Identify which cell holds the provided text, then report its [x, y] central coordinate. 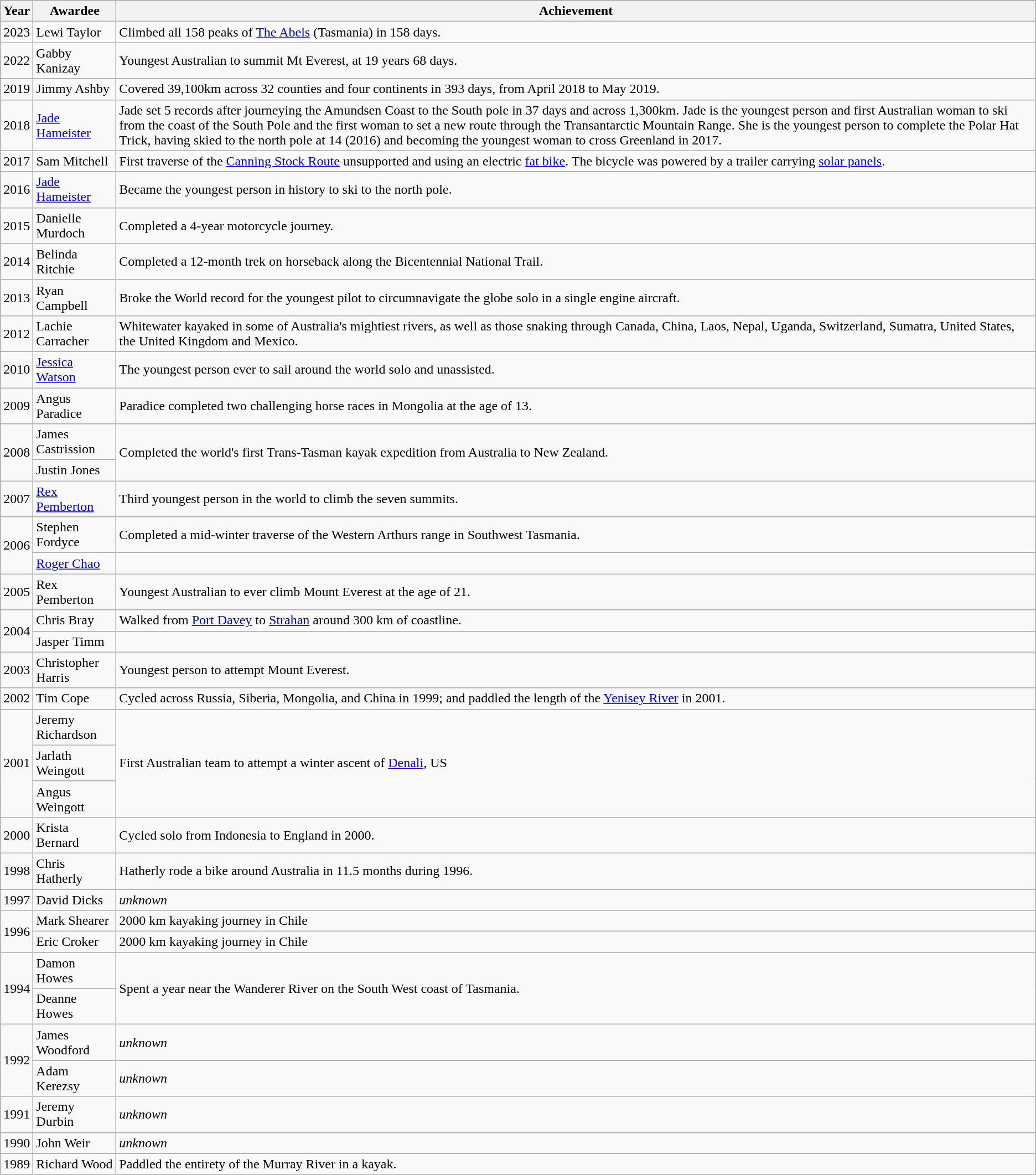
Became the youngest person in history to ski to the north pole. [576, 189]
Christopher Harris [75, 670]
2015 [17, 226]
Jasper Timm [75, 641]
Completed a mid-winter traverse of the Western Arthurs range in Southwest Tasmania. [576, 535]
2009 [17, 405]
Krista Bernard [75, 835]
Roger Chao [75, 563]
Spent a year near the Wanderer River on the South West coast of Tasmania. [576, 988]
Lewi Taylor [75, 32]
Tim Cope [75, 698]
Awardee [75, 11]
Third youngest person in the world to climb the seven summits. [576, 499]
Cycled solo from Indonesia to England in 2000. [576, 835]
Covered 39,100km across 32 counties and four continents in 393 days, from April 2018 to May 2019. [576, 89]
2017 [17, 161]
Walked from Port Davey to Strahan around 300 km of coastline. [576, 620]
1989 [17, 1164]
Achievement [576, 11]
Stephen Fordyce [75, 535]
2016 [17, 189]
Belinda Ritchie [75, 261]
Justin Jones [75, 470]
Angus Weingott [75, 799]
Jessica Watson [75, 370]
First traverse of the Canning Stock Route unsupported and using an electric fat bike. The bicycle was powered by a trailer carrying solar panels. [576, 161]
Chris Hatherly [75, 871]
Damon Howes [75, 971]
Gabby Kanizay [75, 61]
Youngest Australian to summit Mt Everest, at 19 years 68 days. [576, 61]
1996 [17, 931]
1997 [17, 899]
2023 [17, 32]
1998 [17, 871]
2012 [17, 333]
Paradice completed two challenging horse races in Mongolia at the age of 13. [576, 405]
Paddled the entirety of the Murray River in a kayak. [576, 1164]
Completed the world's first Trans-Tasman kayak expedition from Australia to New Zealand. [576, 453]
First Australian team to attempt a winter ascent of Denali, US [576, 763]
Mark Shearer [75, 921]
Richard Wood [75, 1164]
Chris Bray [75, 620]
Jeremy Richardson [75, 727]
2007 [17, 499]
The youngest person ever to sail around the world solo and unassisted. [576, 370]
1992 [17, 1060]
Danielle Murdoch [75, 226]
2004 [17, 631]
James Castrission [75, 442]
Jeremy Durbin [75, 1115]
Sam Mitchell [75, 161]
1994 [17, 988]
Adam Kerezsy [75, 1078]
2000 [17, 835]
Eric Croker [75, 942]
James Woodford [75, 1043]
2013 [17, 298]
2006 [17, 546]
1991 [17, 1115]
2019 [17, 89]
2008 [17, 453]
Youngest person to attempt Mount Everest. [576, 670]
2005 [17, 592]
Cycled across Russia, Siberia, Mongolia, and China in 1999; and paddled the length of the Yenisey River in 2001. [576, 698]
Angus Paradice [75, 405]
2001 [17, 763]
Jimmy Ashby [75, 89]
John Weir [75, 1143]
2022 [17, 61]
Deanne Howes [75, 1006]
2010 [17, 370]
Jarlath Weingott [75, 763]
Year [17, 11]
Broke the World record for the youngest pilot to circumnavigate the globe solo in a single engine aircraft. [576, 298]
Completed a 4-year motorcycle journey. [576, 226]
2002 [17, 698]
2014 [17, 261]
Youngest Australian to ever climb Mount Everest at the age of 21. [576, 592]
Ryan Campbell [75, 298]
2018 [17, 125]
1990 [17, 1143]
Climbed all 158 peaks of The Abels (Tasmania) in 158 days. [576, 32]
Completed a 12-month trek on horseback along the Bicentennial National Trail. [576, 261]
Hatherly rode a bike around Australia in 11.5 months during 1996. [576, 871]
David Dicks [75, 899]
Lachie Carracher [75, 333]
2003 [17, 670]
